Pinpoint the cell where the given text exists, returning its (x, y) midpoint coordinate. 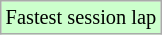
Fastest session lap (81, 17)
